Provide the [X, Y] coordinate of the cell's center where the given text is located.  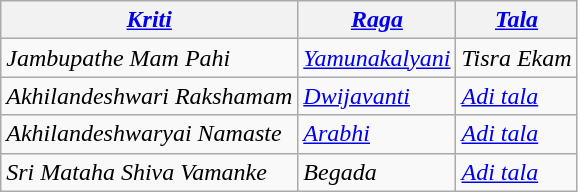
Raga [377, 20]
Jambupathe Mam Pahi [150, 58]
Sri Mataha Shiva Vamanke [150, 172]
Yamunakalyani [377, 58]
Kriti [150, 20]
Arabhi [377, 134]
Akhilandeshwari Rakshamam [150, 96]
Begada [377, 172]
Akhilandeshwaryai Namaste [150, 134]
Tala [516, 20]
Dwijavanti [377, 96]
Tisra Ekam [516, 58]
